From the cell containing the given text, extract its center point as [x, y] coordinate. 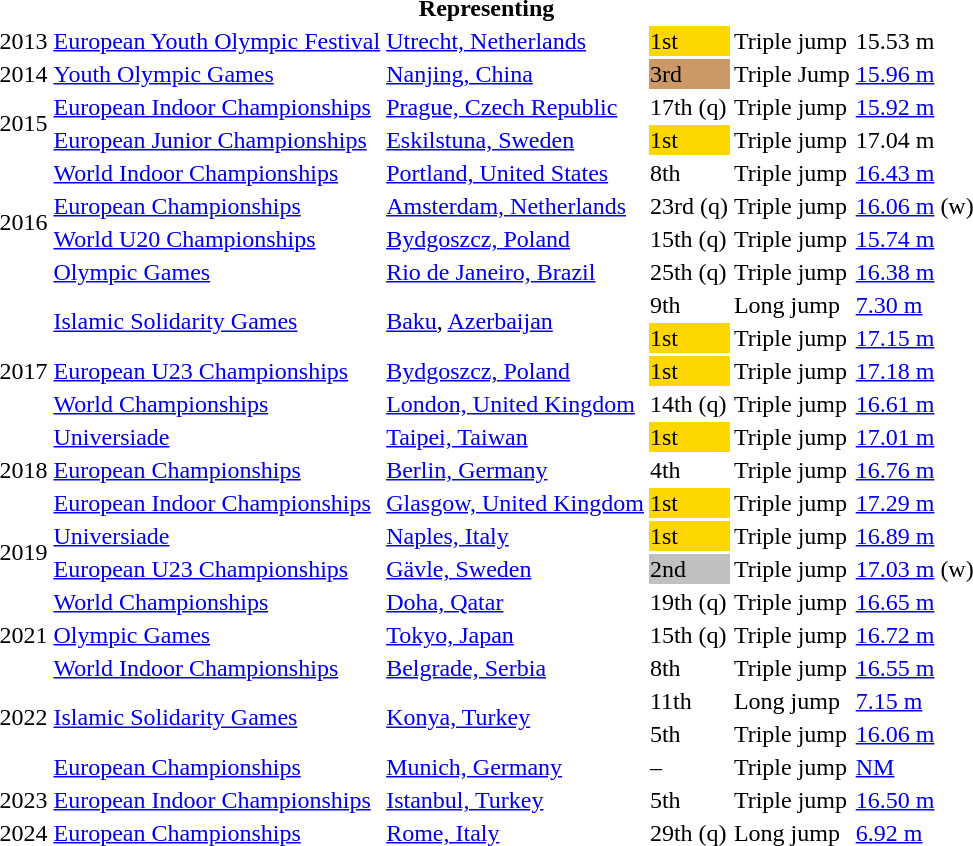
European Junior Championships [217, 140]
– [688, 767]
European Youth Olympic Festival [217, 41]
Berlin, Germany [516, 470]
2nd [688, 569]
Youth Olympic Games [217, 74]
Portland, United States [516, 173]
Belgrade, Serbia [516, 668]
London, United Kingdom [516, 404]
19th (q) [688, 602]
Amsterdam, Netherlands [516, 206]
23rd (q) [688, 206]
Glasgow, United Kingdom [516, 503]
Utrecht, Netherlands [516, 41]
3rd [688, 74]
Tokyo, Japan [516, 635]
Naples, Italy [516, 536]
14th (q) [688, 404]
9th [688, 305]
Konya, Turkey [516, 718]
Nanjing, China [516, 74]
World U20 Championships [217, 239]
Baku, Azerbaijan [516, 322]
Triple Jump [792, 74]
17th (q) [688, 107]
Gävle, Sweden [516, 569]
Eskilstuna, Sweden [516, 140]
4th [688, 470]
Rio de Janeiro, Brazil [516, 272]
Munich, Germany [516, 767]
25th (q) [688, 272]
11th [688, 701]
Istanbul, Turkey [516, 800]
Prague, Czech Republic [516, 107]
Taipei, Taiwan [516, 437]
Doha, Qatar [516, 602]
